Return (X, Y) of the center of cell containing provided text 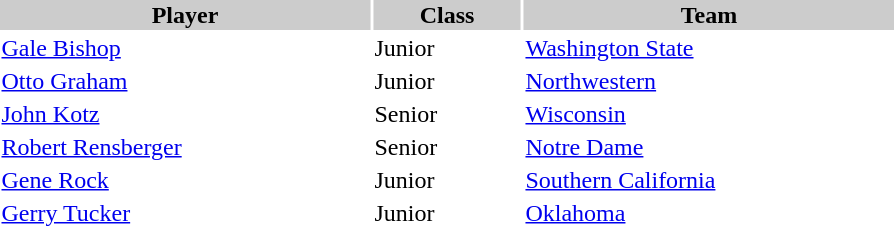
Otto Graham (185, 81)
Notre Dame (709, 147)
Robert Rensberger (185, 147)
Team (709, 15)
Class (447, 15)
Wisconsin (709, 114)
Southern California (709, 180)
Washington State (709, 48)
Gene Rock (185, 180)
Player (185, 15)
John Kotz (185, 114)
Gale Bishop (185, 48)
Northwestern (709, 81)
